For the text-containing cell, return its midpoint in (X, Y) coordinate format. 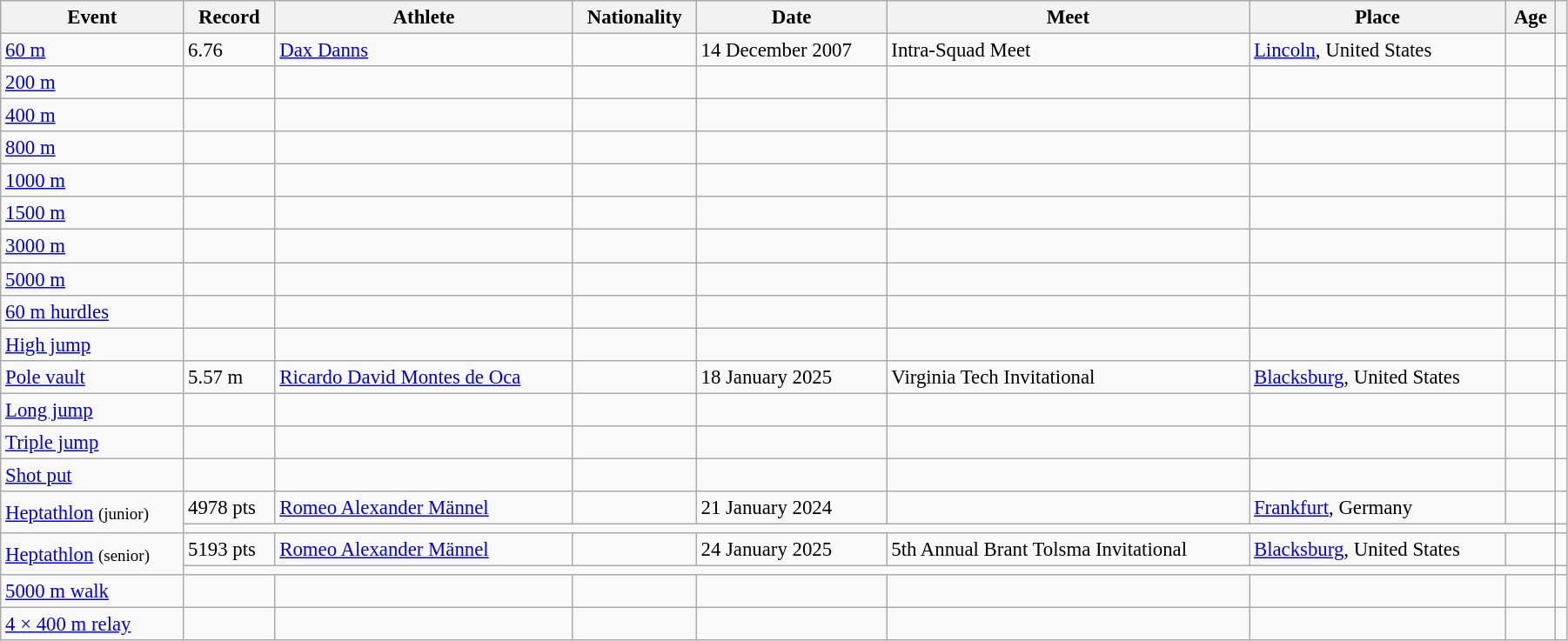
Intra-Squad Meet (1069, 50)
400 m (92, 116)
5th Annual Brant Tolsma Invitational (1069, 550)
200 m (92, 83)
Heptathlon (junior) (92, 512)
6.76 (230, 50)
24 January 2025 (792, 550)
60 m hurdles (92, 311)
Shot put (92, 475)
1000 m (92, 181)
Lincoln, United States (1377, 50)
Meet (1069, 17)
Long jump (92, 410)
High jump (92, 344)
Frankfurt, Germany (1377, 508)
3000 m (92, 246)
Place (1377, 17)
18 January 2025 (792, 377)
5.57 m (230, 377)
21 January 2024 (792, 508)
Nationality (634, 17)
Heptathlon (senior) (92, 554)
Ricardo David Montes de Oca (424, 377)
Age (1531, 17)
5000 m walk (92, 591)
5193 pts (230, 550)
Triple jump (92, 443)
4 × 400 m relay (92, 624)
Athlete (424, 17)
14 December 2007 (792, 50)
800 m (92, 148)
5000 m (92, 279)
Date (792, 17)
Virginia Tech Invitational (1069, 377)
Pole vault (92, 377)
1500 m (92, 213)
4978 pts (230, 508)
60 m (92, 50)
Record (230, 17)
Dax Danns (424, 50)
Event (92, 17)
